Capture the cell that displays the provided text and extract its (X, Y) central coordinate. 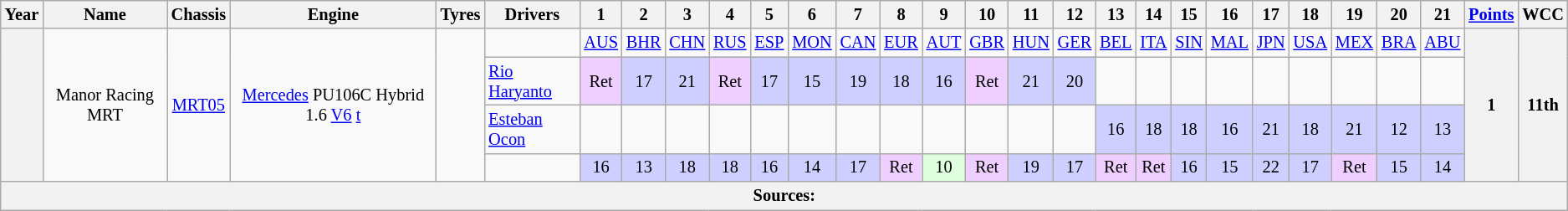
BRA (1399, 43)
11 (1031, 14)
11th (1543, 105)
BHR (644, 43)
22 (1271, 167)
Points (1491, 14)
Drivers (532, 14)
5 (769, 14)
Engine (333, 14)
ABU (1443, 43)
USA (1310, 43)
AUT (944, 43)
2 (644, 14)
AUS (600, 43)
CAN (858, 43)
Esteban Ocon (532, 129)
Chassis (199, 14)
RUS (729, 43)
MRT05 (199, 105)
Rio Haryanto (532, 81)
JPN (1271, 43)
BEL (1116, 43)
4 (729, 14)
Mercedes PU106C Hybrid 1.6 V6 t (333, 105)
HUN (1031, 43)
CHN (687, 43)
MON (811, 43)
Sources: (784, 196)
SIN (1189, 43)
EUR (901, 43)
ITA (1153, 43)
3 (687, 14)
8 (901, 14)
GER (1075, 43)
7 (858, 14)
6 (811, 14)
WCC (1543, 14)
Name (105, 14)
9 (944, 14)
ESP (769, 43)
Year (22, 14)
MEX (1355, 43)
MAL (1229, 43)
Tyres (461, 14)
GBR (987, 43)
Manor Racing MRT (105, 105)
